From the cell containing the given text, extract its center point as [x, y] coordinate. 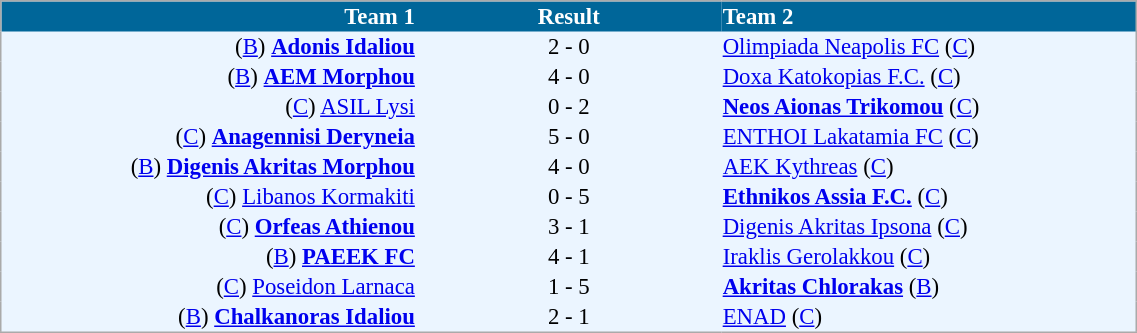
(C) Poseidon Larnaca [209, 287]
Ethnikos Assia F.C. (C) [929, 197]
ENAD (C) [929, 317]
Team 1 [209, 16]
(C) Orfeas Athienou [209, 227]
Team 2 [929, 16]
(B) Digenis Akritas Morphou [209, 167]
(B) PAEEK FC [209, 257]
0 - 5 [568, 197]
(B) AEM Morphou [209, 77]
1 - 5 [568, 287]
2 - 0 [568, 47]
(B) Chalkanoras Idaliou [209, 317]
2 - 1 [568, 317]
Digenis Akritas Ipsona (C) [929, 227]
Akritas Chlorakas (B) [929, 287]
(C) Anagennisi Deryneia [209, 137]
Neos Aionas Trikomou (C) [929, 107]
(C) ASIL Lysi [209, 107]
Olimpiada Neapolis FC (C) [929, 47]
0 - 2 [568, 107]
3 - 1 [568, 227]
5 - 0 [568, 137]
Doxa Katokopias F.C. (C) [929, 77]
Iraklis Gerolakkou (C) [929, 257]
(C) Libanos Kormakiti [209, 197]
AEK Kythreas (C) [929, 167]
4 - 1 [568, 257]
Result [568, 16]
(B) Adonis Idaliou [209, 47]
ENTHOI Lakatamia FC (C) [929, 137]
